Locate the cell with the specified text and output its [x, y] center coordinate. 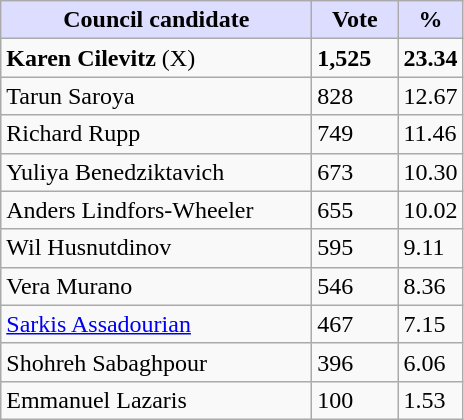
Anders Lindfors-Wheeler [156, 210]
Karen Cilevitz (X) [156, 58]
Wil Husnutdinov [156, 248]
467 [355, 324]
673 [355, 172]
655 [355, 210]
Emmanuel Lazaris [156, 400]
Council candidate [156, 20]
10.02 [430, 210]
546 [355, 286]
828 [355, 96]
595 [355, 248]
Shohreh Sabaghpour [156, 362]
Richard Rupp [156, 134]
Vera Murano [156, 286]
9.11 [430, 248]
7.15 [430, 324]
12.67 [430, 96]
396 [355, 362]
Yuliya Benedziktavich [156, 172]
8.36 [430, 286]
% [430, 20]
1,525 [355, 58]
11.46 [430, 134]
10.30 [430, 172]
Sarkis Assadourian [156, 324]
6.06 [430, 362]
Tarun Saroya [156, 96]
Vote [355, 20]
749 [355, 134]
23.34 [430, 58]
100 [355, 400]
1.53 [430, 400]
